For the text-containing cell, return its midpoint in (x, y) coordinate format. 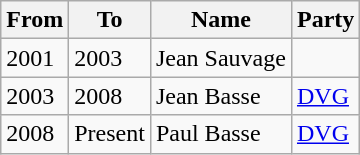
Jean Sauvage (220, 58)
Present (110, 134)
Party (325, 20)
Paul Basse (220, 134)
Jean Basse (220, 96)
To (110, 20)
From (35, 20)
2001 (35, 58)
Name (220, 20)
